Extract the (x, y) coordinate from the center of the cell holding the provided text.  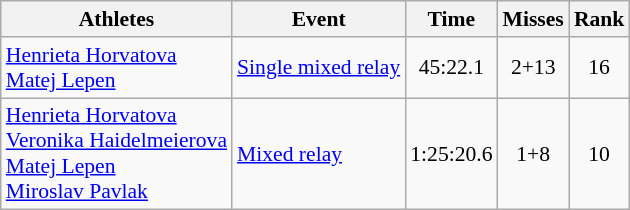
1:25:20.6 (451, 154)
Time (451, 19)
45:22.1 (451, 68)
Athletes (116, 19)
Single mixed relay (318, 68)
Henrieta HorvatovaVeronika HaidelmeierovaMatej LepenMiroslav Pavlak (116, 154)
Event (318, 19)
Rank (600, 19)
16 (600, 68)
2+13 (534, 68)
10 (600, 154)
Misses (534, 19)
Henrieta HorvatovaMatej Lepen (116, 68)
1+8 (534, 154)
Mixed relay (318, 154)
